Locate the cell with the specified text and output its (x, y) center coordinate. 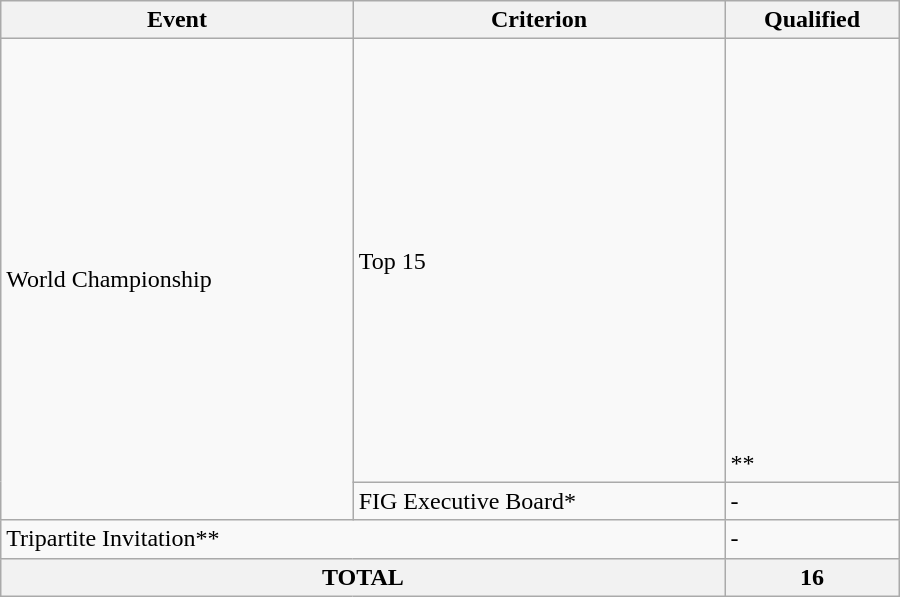
Top 15 (539, 260)
16 (812, 577)
TOTAL (363, 577)
** (812, 260)
Criterion (539, 20)
Tripartite Invitation** (363, 539)
FIG Executive Board* (539, 501)
Event (177, 20)
Qualified (812, 20)
World Championship (177, 280)
